Return the [X, Y] coordinate for the center point of the cell that contains the specified text.  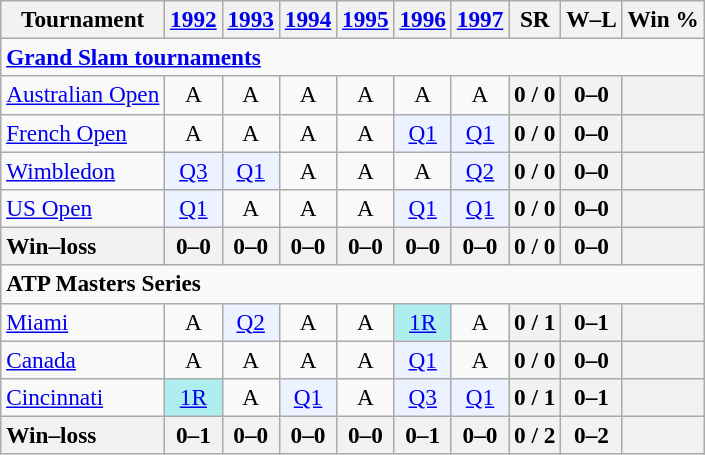
1993 [250, 19]
0–2 [592, 435]
1996 [422, 19]
SR [535, 19]
Tournament [83, 19]
1994 [308, 19]
W–L [592, 19]
Cincinnati [83, 397]
ATP Masters Series [352, 284]
Win % [663, 19]
1995 [366, 19]
0 / 2 [535, 435]
French Open [83, 133]
Grand Slam tournaments [352, 57]
1997 [480, 19]
Miami [83, 322]
Canada [83, 359]
1992 [194, 19]
Wimbledon [83, 170]
Australian Open [83, 95]
US Open [83, 208]
